Capture the cell that displays the provided text and extract its [x, y] central coordinate. 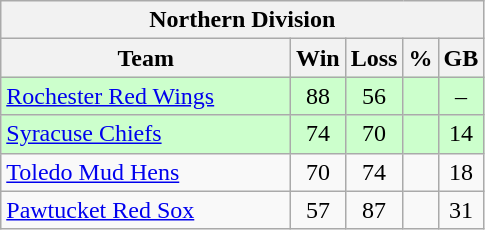
Northern Division [242, 20]
GB [461, 58]
31 [461, 210]
57 [318, 210]
Toledo Mud Hens [146, 172]
Syracuse Chiefs [146, 134]
87 [374, 210]
14 [461, 134]
% [420, 58]
Win [318, 58]
Loss [374, 58]
Pawtucket Red Sox [146, 210]
– [461, 96]
Rochester Red Wings [146, 96]
18 [461, 172]
88 [318, 96]
56 [374, 96]
Team [146, 58]
